Return the [x, y] coordinate for the center point of the cell that contains the specified text.  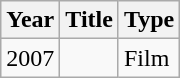
2007 [30, 58]
Year [30, 20]
Type [148, 20]
Film [148, 58]
Title [90, 20]
